Return [x, y] of the center of cell containing provided text 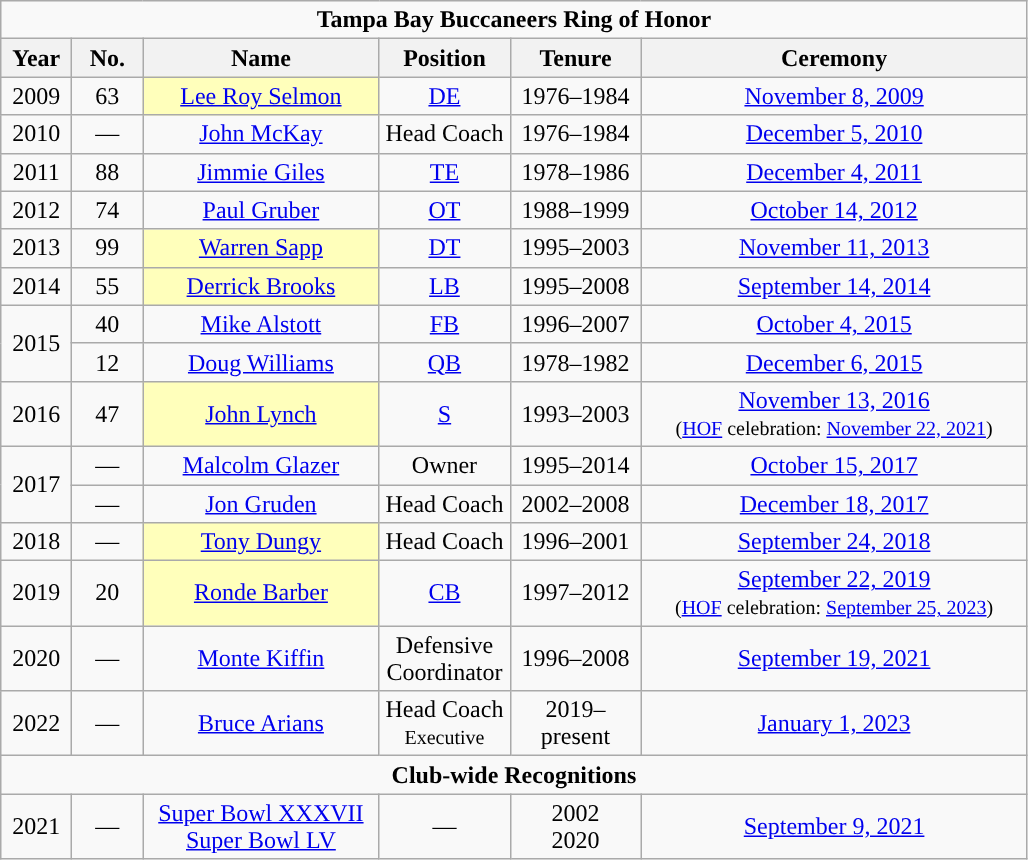
Paul Gruber [261, 210]
1996–2001 [576, 542]
74 [108, 210]
2002–2008 [576, 503]
Name [261, 58]
Defensive Coordinator [444, 658]
TE [444, 172]
Jimmie Giles [261, 172]
Head CoachExecutive [444, 724]
November 8, 2009 [834, 96]
2020 [36, 658]
DE [444, 96]
September 19, 2021 [834, 658]
2019 [36, 594]
January 1, 2023 [834, 724]
1978–1986 [576, 172]
Monte Kiffin [261, 658]
2016 [36, 414]
2011 [36, 172]
55 [108, 286]
LB [444, 286]
Malcolm Glazer [261, 465]
December 18, 2017 [834, 503]
QB [444, 362]
2014 [36, 286]
September 22, 2019(HOF celebration: September 25, 2023) [834, 594]
October 14, 2012 [834, 210]
Tony Dungy [261, 542]
October 15, 2017 [834, 465]
1993–2003 [576, 414]
2021 [36, 826]
1995–2003 [576, 248]
99 [108, 248]
2015 [36, 343]
1988–1999 [576, 210]
Year [36, 58]
1997–2012 [576, 594]
Ronde Barber [261, 594]
Super Bowl XXXVIISuper Bowl LV [261, 826]
John Lynch [261, 414]
Lee Roy Selmon [261, 96]
Derrick Brooks [261, 286]
1995–2014 [576, 465]
Mike Alstott [261, 324]
November 11, 2013 [834, 248]
No. [108, 58]
63 [108, 96]
2022 [36, 724]
88 [108, 172]
Tenure [576, 58]
September 14, 2014 [834, 286]
1996–2007 [576, 324]
September 9, 2021 [834, 826]
December 4, 2011 [834, 172]
40 [108, 324]
Position [444, 58]
CB [444, 594]
20 [108, 594]
1978–1982 [576, 362]
OT [444, 210]
1996–2008 [576, 658]
2013 [36, 248]
2010 [36, 134]
Bruce Arians [261, 724]
November 13, 2016(HOF celebration: November 22, 2021) [834, 414]
2018 [36, 542]
20022020 [576, 826]
December 5, 2010 [834, 134]
Ceremony [834, 58]
2012 [36, 210]
FB [444, 324]
Jon Gruden [261, 503]
John McKay [261, 134]
12 [108, 362]
December 6, 2015 [834, 362]
2017 [36, 484]
Club-wide Recognitions [514, 775]
September 24, 2018 [834, 542]
S [444, 414]
47 [108, 414]
Warren Sapp [261, 248]
1995–2008 [576, 286]
2009 [36, 96]
Owner [444, 465]
October 4, 2015 [834, 324]
DT [444, 248]
Doug Williams [261, 362]
Tampa Bay Buccaneers Ring of Honor [514, 20]
2019–present [576, 724]
